Provide the [x, y] coordinate of the cell's center where the given text is located.  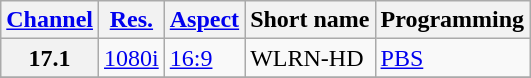
Short name [310, 20]
Res. [132, 20]
Channel [50, 20]
Aspect [204, 20]
17.1 [50, 58]
WLRN-HD [310, 58]
PBS [452, 58]
16:9 [204, 58]
1080i [132, 58]
Programming [452, 20]
